Pinpoint the cell where the given text exists, returning its [X, Y] midpoint coordinate. 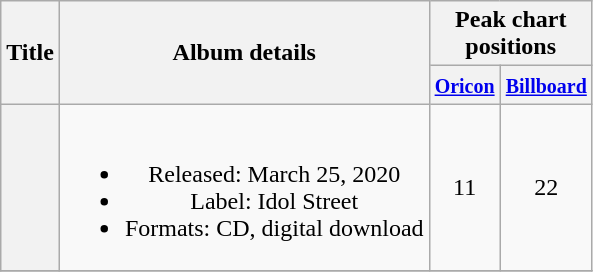
Peak chart positions [510, 34]
Billboard [546, 85]
Oricon [464, 85]
Title [30, 52]
11 [464, 188]
Released: March 25, 2020Label: Idol StreetFormats: CD, digital download [244, 188]
Album details [244, 52]
22 [546, 188]
